Capture the cell that displays the provided text and extract its [x, y] central coordinate. 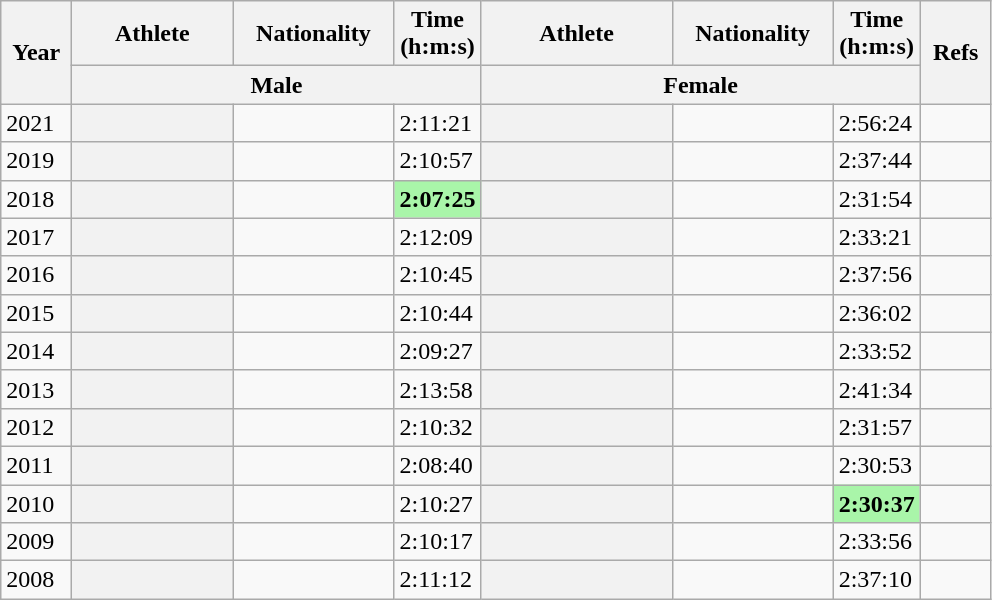
2012 [36, 427]
Male [276, 85]
2:36:02 [876, 313]
2:33:21 [876, 237]
2:33:52 [876, 351]
2:10:57 [438, 161]
2:10:44 [438, 313]
2:11:12 [438, 580]
2:37:56 [876, 275]
2016 [36, 275]
2:11:21 [438, 123]
2:13:58 [438, 389]
2018 [36, 199]
2:30:53 [876, 465]
2:10:17 [438, 542]
2010 [36, 503]
2015 [36, 313]
Female [700, 85]
2021 [36, 123]
Refs [956, 52]
2:09:27 [438, 351]
2:56:24 [876, 123]
2:41:34 [876, 389]
2013 [36, 389]
2:37:44 [876, 161]
2:37:10 [876, 580]
2:12:09 [438, 237]
2011 [36, 465]
2:07:25 [438, 199]
2009 [36, 542]
Year [36, 52]
2:10:45 [438, 275]
2:10:27 [438, 503]
2:31:54 [876, 199]
2008 [36, 580]
2014 [36, 351]
2:30:37 [876, 503]
2017 [36, 237]
2019 [36, 161]
2:10:32 [438, 427]
2:08:40 [438, 465]
2:31:57 [876, 427]
2:33:56 [876, 542]
